Output the (X, Y) coordinate of the center of the cell containing the given text.  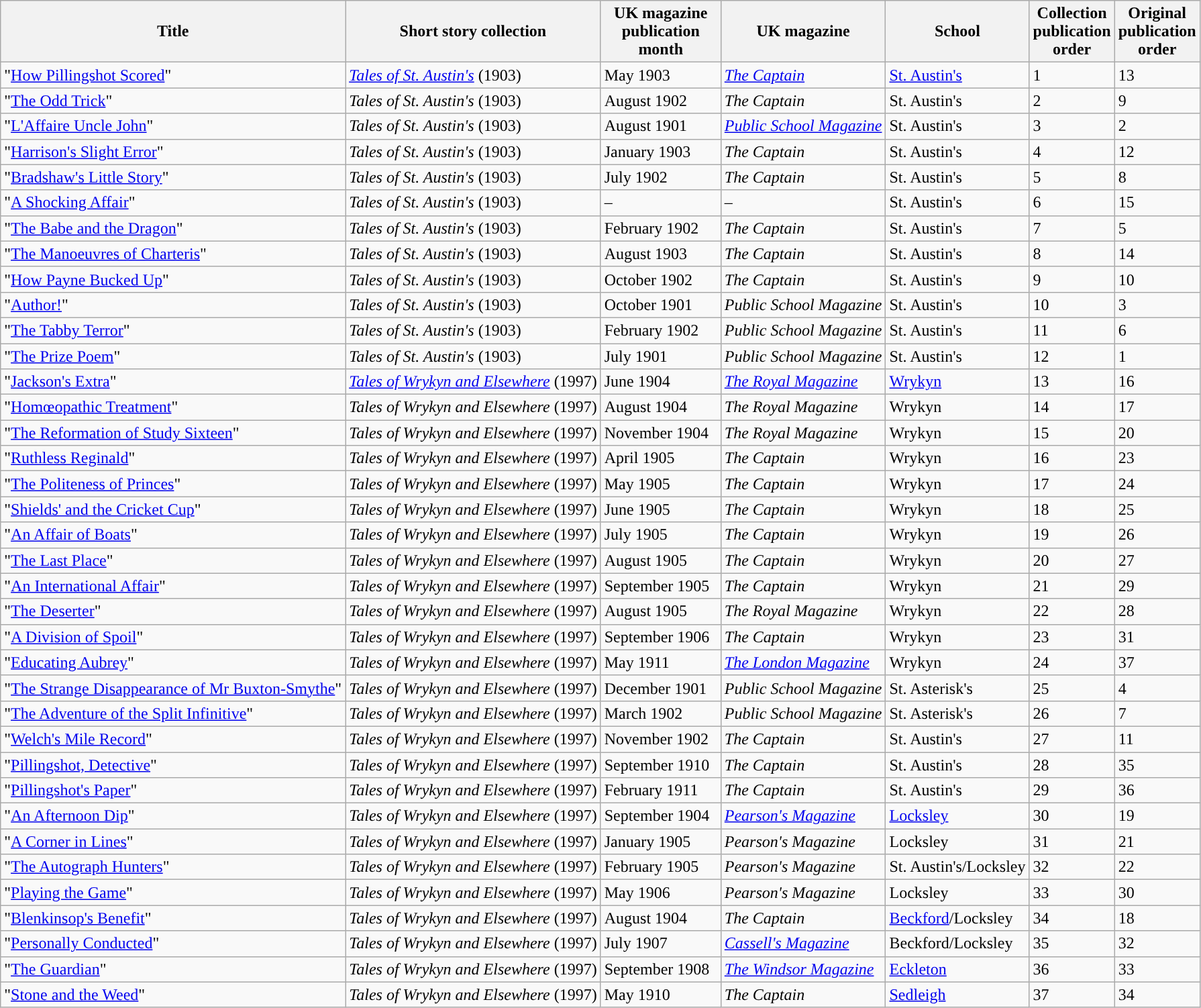
"The Politeness of Princes" (173, 484)
Short story collection (474, 32)
"Pillingshot's Paper" (173, 791)
"Harrison's Slight Error" (173, 152)
"The Strange Disappearance of Mr Buxton-Smythe" (173, 688)
"Stone and the Weed" (173, 995)
June 1904 (660, 382)
Eckleton (957, 969)
"The Odd Trick" (173, 101)
July 1907 (660, 944)
St. Austin's/Locksley (957, 867)
"Personally Conducted" (173, 944)
July 1901 (660, 356)
"The Prize Poem" (173, 356)
"Homœopathic Treatment" (173, 407)
May 1903 (660, 75)
Collection publication order (1072, 32)
"Author!" (173, 305)
September 1910 (660, 764)
September 1905 (660, 586)
"A Shocking Affair" (173, 203)
Cassell's Magazine (803, 944)
"An International Affair" (173, 586)
July 1902 (660, 177)
April 1905 (660, 458)
September 1906 (660, 637)
May 1910 (660, 995)
October 1901 (660, 305)
May 1905 (660, 484)
September 1904 (660, 816)
"An Afternoon Dip" (173, 816)
"How Payne Bucked Up" (173, 279)
"An Affair of Boats" (173, 535)
October 1902 (660, 279)
December 1901 (660, 688)
"Ruthless Reginald" (173, 458)
July 1905 (660, 535)
January 1903 (660, 152)
"Pillingshot, Detective" (173, 764)
"The Manoeuvres of Charteris" (173, 254)
"The Last Place" (173, 560)
"The Reformation of Study Sixteen" (173, 433)
November 1904 (660, 433)
"Bradshaw's Little Story" (173, 177)
Title (173, 32)
January 1905 (660, 842)
August 1901 (660, 126)
Sedleigh (957, 995)
"L'Affaire Uncle John" (173, 126)
The Windsor Magazine (803, 969)
"Educating Aubrey" (173, 662)
May 1906 (660, 893)
"Jackson's Extra" (173, 382)
August 1903 (660, 254)
"Blenkinsop's Benefit" (173, 918)
"The Babe and the Dragon" (173, 228)
"Playing the Game" (173, 893)
March 1902 (660, 713)
"The Deserter" (173, 611)
UK magazine (803, 32)
Original publication order (1157, 32)
"The Autograph Hunters" (173, 867)
May 1911 (660, 662)
"How Pillingshot Scored" (173, 75)
"The Tabby Terror" (173, 330)
November 1902 (660, 739)
"Shields' and the Cricket Cup" (173, 509)
"The Adventure of the Split Infinitive" (173, 713)
June 1905 (660, 509)
The London Magazine (803, 662)
September 1908 (660, 969)
August 1902 (660, 101)
February 1911 (660, 791)
February 1905 (660, 867)
UK magazine publication month (660, 32)
"Welch's Mile Record" (173, 739)
"The Guardian" (173, 969)
School (957, 32)
"A Division of Spoil" (173, 637)
"A Corner in Lines" (173, 842)
